Return [x, y] of the center of cell containing provided text 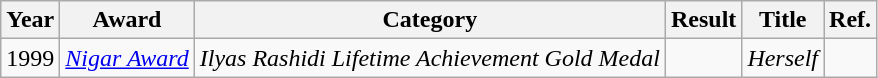
1999 [30, 58]
Award [127, 20]
Ref. [850, 20]
Nigar Award [127, 58]
Title [783, 20]
Herself [783, 58]
Category [430, 20]
Result [703, 20]
Year [30, 20]
Ilyas Rashidi Lifetime Achievement Gold Medal [430, 58]
